For the text-containing cell, return its midpoint in [X, Y] coordinate format. 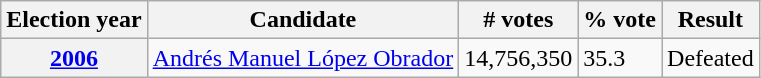
Andrés Manuel López Obrador [303, 58]
# votes [518, 20]
Candidate [303, 20]
35.3 [620, 58]
Defeated [711, 58]
% vote [620, 20]
14,756,350 [518, 58]
Election year [74, 20]
2006 [74, 58]
Result [711, 20]
